For the text-containing cell, return its midpoint in (x, y) coordinate format. 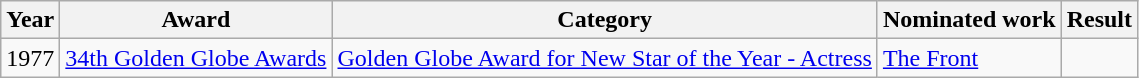
34th Golden Globe Awards (196, 58)
Golden Globe Award for New Star of the Year - Actress (604, 58)
Award (196, 20)
Result (1099, 20)
Year (30, 20)
Category (604, 20)
1977 (30, 58)
The Front (969, 58)
Nominated work (969, 20)
